For the text-containing cell, return its midpoint in [X, Y] coordinate format. 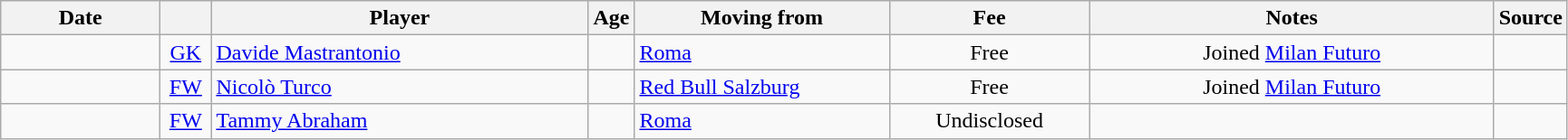
Undisclosed [990, 121]
Davide Mastrantonio [400, 52]
Fee [990, 18]
Tammy Abraham [400, 121]
Notes [1292, 18]
Red Bull Salzburg [761, 87]
Age [611, 18]
Date [81, 18]
Player [400, 18]
GK [186, 52]
Moving from [761, 18]
Source [1530, 18]
Nicolò Turco [400, 87]
